Extract the [x, y] coordinate from the center of the cell holding the provided text.  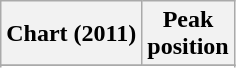
Chart (2011) [72, 34]
Peak position [188, 34]
